Scan for the cell matching the given text and deliver its [X, Y] coordinate at center. 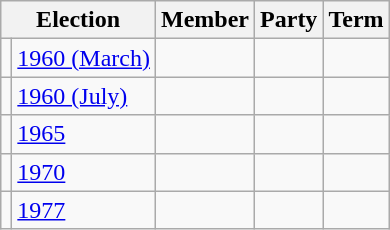
1977 [84, 210]
1960 (July) [84, 96]
1970 [84, 172]
1960 (March) [84, 58]
Member [206, 20]
Party [289, 20]
Term [356, 20]
Election [78, 20]
1965 [84, 134]
